Return [x, y] of the center of cell containing provided text 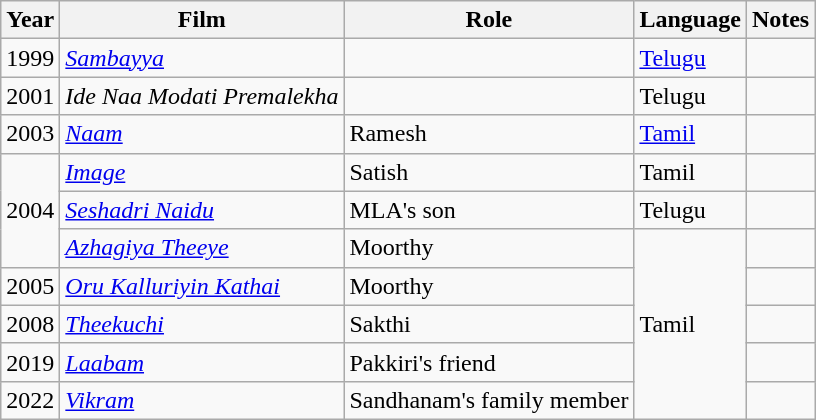
Image [202, 172]
2001 [30, 96]
Sandhanam's family member [489, 400]
Oru Kalluriyin Kathai [202, 286]
Sakthi [489, 324]
Ide Naa Modati Premalekha [202, 96]
Seshadri Naidu [202, 210]
Language [690, 20]
1999 [30, 58]
Film [202, 20]
Pakkiri's friend [489, 362]
Ramesh [489, 134]
Theekuchi [202, 324]
2003 [30, 134]
Azhagiya Theeye [202, 248]
Vikram [202, 400]
Satish [489, 172]
2019 [30, 362]
Laabam [202, 362]
Sambayya [202, 58]
Notes [780, 20]
Year [30, 20]
2005 [30, 286]
2008 [30, 324]
2022 [30, 400]
Naam [202, 134]
2004 [30, 210]
Role [489, 20]
MLA's son [489, 210]
